Detect which cell encompasses the target text, then output its (X, Y) center coordinate. 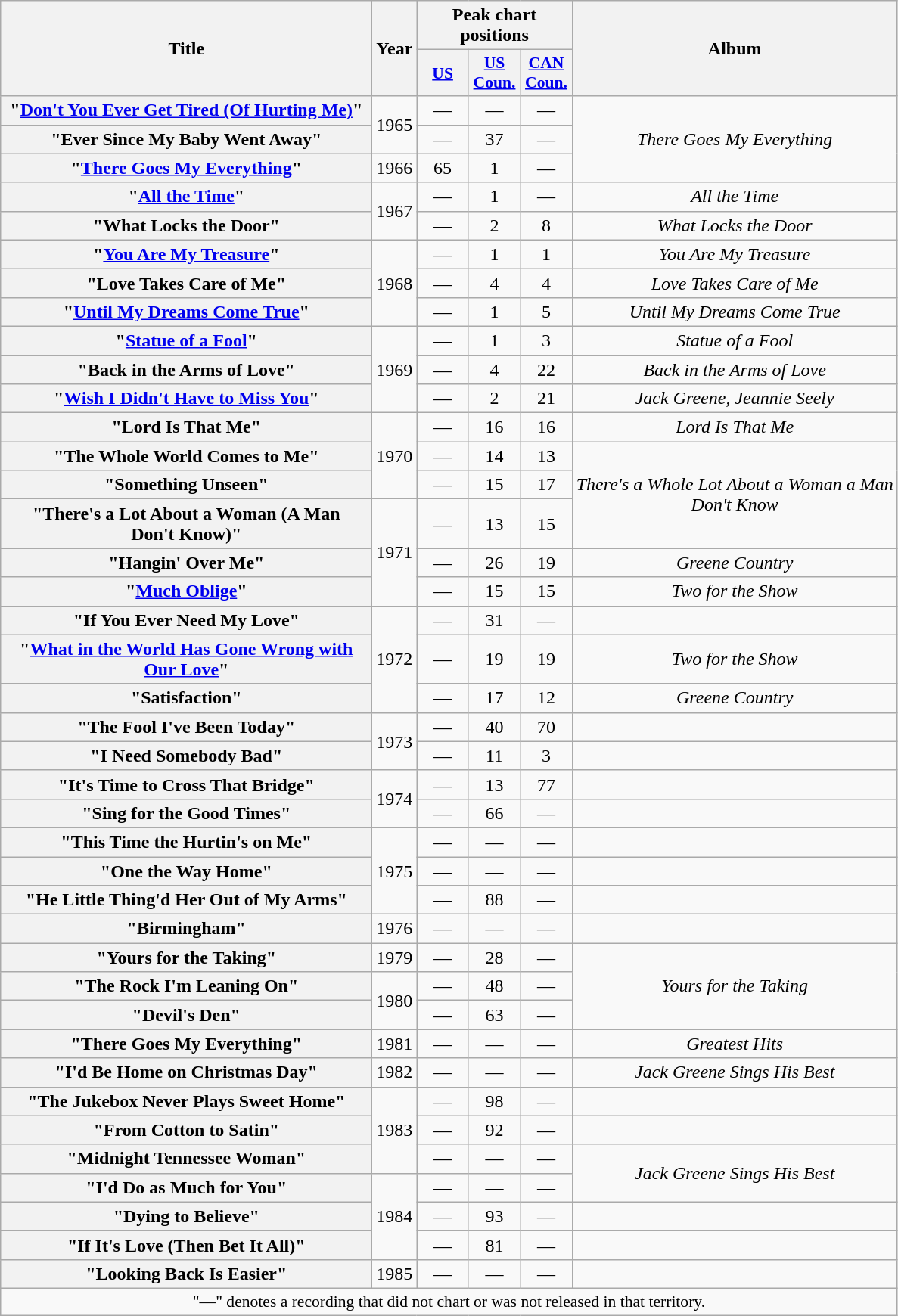
28 (494, 958)
1968 (395, 283)
88 (494, 900)
"Lord Is That Me" (186, 427)
"He Little Thing'd Her Out of My Arms" (186, 900)
1975 (395, 871)
70 (546, 727)
Year (395, 48)
"Birmingham" (186, 929)
8 (546, 225)
1969 (395, 369)
1971 (395, 552)
1985 (395, 1274)
"Love Takes Care of Me" (186, 283)
"I Need Somebody Bad" (186, 756)
11 (494, 756)
"If It's Love (Then Bet It All)" (186, 1245)
Yours for the Taking (735, 986)
26 (494, 563)
You Are My Treasure (735, 254)
1980 (395, 1001)
"There's a Lot About a Woman (A ManDon't Know)" (186, 523)
77 (546, 784)
1967 (395, 211)
"Sing for the Good Times" (186, 813)
1981 (395, 1044)
14 (494, 456)
"I'd Do as Much for You" (186, 1187)
"The Whole World Comes to Me" (186, 456)
"Devil's Den" (186, 1015)
"Statue of a Fool" (186, 340)
There's a Whole Lot About a Woman a ManDon't Know (735, 495)
"From Cotton to Satin" (186, 1130)
1983 (395, 1130)
Jack Greene, Jeannie Seely (735, 399)
"It's Time to Cross That Bridge" (186, 784)
1966 (395, 168)
1973 (395, 741)
"—" denotes a recording that did not chart or was not released in that territory. (449, 1302)
5 (546, 312)
31 (494, 620)
"The Fool I've Been Today" (186, 727)
40 (494, 727)
Lord Is That Me (735, 427)
Statue of a Fool (735, 340)
"Midnight Tennessee Woman" (186, 1159)
48 (494, 986)
"Wish I Didn't Have to Miss You" (186, 399)
1970 (395, 456)
1982 (395, 1072)
"Ever Since My Baby Went Away" (186, 139)
"Dying to Believe" (186, 1216)
There Goes My Everything (735, 139)
"Satisfaction" (186, 698)
"Yours for the Taking" (186, 958)
1974 (395, 799)
Until My Dreams Come True (735, 312)
"All the Time" (186, 197)
"Back in the Arms of Love" (186, 370)
All the Time (735, 197)
"This Time the Hurtin's on Me" (186, 842)
"Something Unseen" (186, 485)
1972 (395, 660)
Love Takes Care of Me (735, 283)
US (443, 73)
Greatest Hits (735, 1044)
1976 (395, 929)
USCoun. (494, 73)
21 (546, 399)
CANCoun. (546, 73)
"Until My Dreams Come True" (186, 312)
"I'd Be Home on Christmas Day" (186, 1072)
Title (186, 48)
12 (546, 698)
93 (494, 1216)
1979 (395, 958)
92 (494, 1130)
What Locks the Door (735, 225)
"What Locks the Door" (186, 225)
"If You Ever Need My Love" (186, 620)
Peak chartpositions (495, 26)
Album (735, 48)
1965 (395, 125)
"One the Way Home" (186, 871)
"Don't You Ever Get Tired (Of Hurting Me)" (186, 110)
"The Jukebox Never Plays Sweet Home" (186, 1101)
"Hangin' Over Me" (186, 563)
"Much Oblige" (186, 591)
"Looking Back Is Easier" (186, 1274)
98 (494, 1101)
81 (494, 1245)
37 (494, 139)
"You Are My Treasure" (186, 254)
65 (443, 168)
1984 (395, 1216)
Back in the Arms of Love (735, 370)
22 (546, 370)
"What in the World Has Gone Wrong withOur Love" (186, 660)
63 (494, 1015)
"The Rock I'm Leaning On" (186, 986)
66 (494, 813)
